Scan for the cell matching the given text and deliver its [X, Y] coordinate at center. 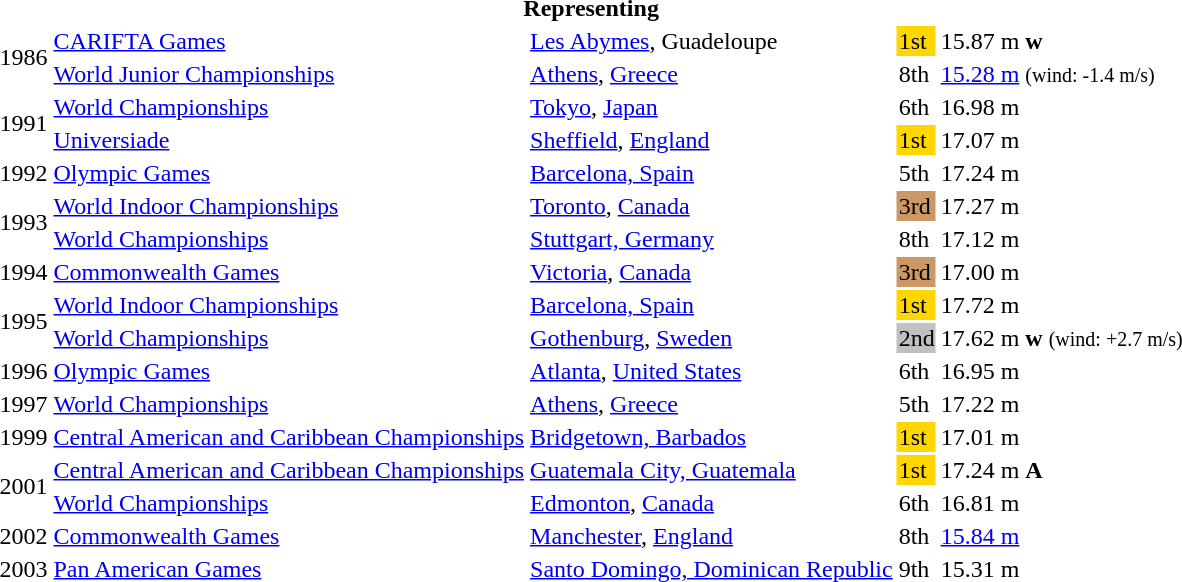
Guatemala City, Guatemala [712, 470]
Universiade [289, 140]
World Junior Championships [289, 74]
Edmonton, Canada [712, 503]
Manchester, England [712, 536]
Stuttgart, Germany [712, 239]
CARIFTA Games [289, 41]
Bridgetown, Barbados [712, 437]
Les Abymes, Guadeloupe [712, 41]
Atlanta, United States [712, 371]
Tokyo, Japan [712, 107]
Sheffield, England [712, 140]
Gothenburg, Sweden [712, 338]
Toronto, Canada [712, 206]
2nd [916, 338]
Victoria, Canada [712, 272]
